Search for the cell housing the specified text and yield its [X, Y] center coordinate. 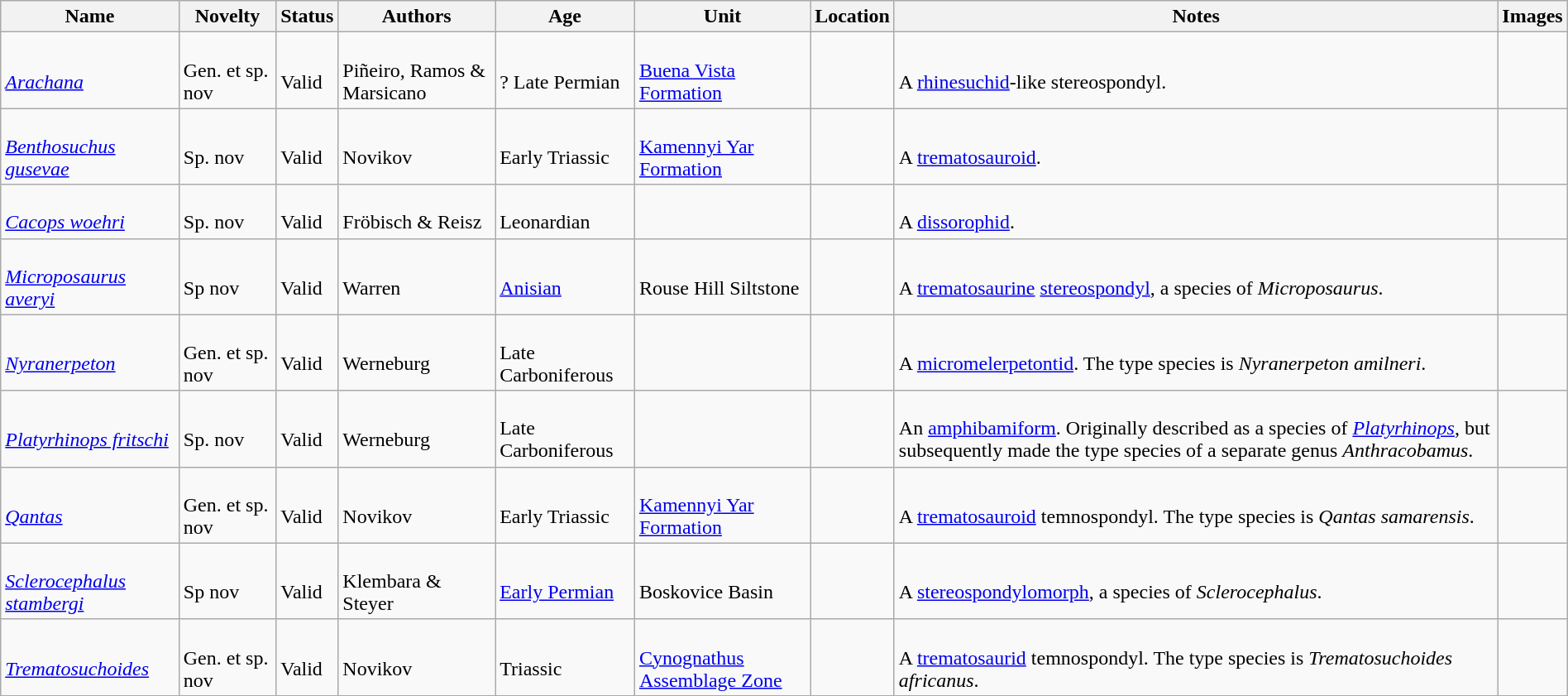
Buena Vista Formation [722, 70]
Nyranerpeton [90, 353]
Leonardian [566, 212]
Status [308, 17]
An amphibamiform. Originally described as a species of Platyrhinops, but subsequently made the type species of a separate genus Anthracobamus. [1196, 429]
Rouse Hill Siltstone [722, 276]
Notes [1196, 17]
A rhinesuchid-like stereospondyl. [1196, 70]
A micromelerpetontid. The type species is Nyranerpeton amilneri. [1196, 353]
Unit [722, 17]
Piñeiro, Ramos & Marsicano [417, 70]
Qantas [90, 505]
? Late Permian [566, 70]
Name [90, 17]
A stereospondylomorph, a species of Sclerocephalus. [1196, 581]
Cacops woehri [90, 212]
Cynognathus Assemblage Zone [722, 657]
Warren [417, 276]
A trematosaurid temnospondyl. The type species is Trematosuchoides africanus. [1196, 657]
Images [1532, 17]
Arachana [90, 70]
Sclerocephalus stambergi [90, 581]
A trematosaurine stereospondyl, a species of Microposaurus. [1196, 276]
Authors [417, 17]
Anisian [566, 276]
Location [853, 17]
Fröbisch & Reisz [417, 212]
Klembara & Steyer [417, 581]
Benthosuchus gusevae [90, 146]
A trematosauroid. [1196, 146]
Microposaurus averyi [90, 276]
A trematosauroid temnospondyl. The type species is Qantas samarensis. [1196, 505]
A dissorophid. [1196, 212]
Triassic [566, 657]
Novelty [227, 17]
Age [566, 17]
Early Permian [566, 581]
Boskovice Basin [722, 581]
Trematosuchoides [90, 657]
Platyrhinops fritschi [90, 429]
